From the cell containing the given text, extract its center point as [x, y] coordinate. 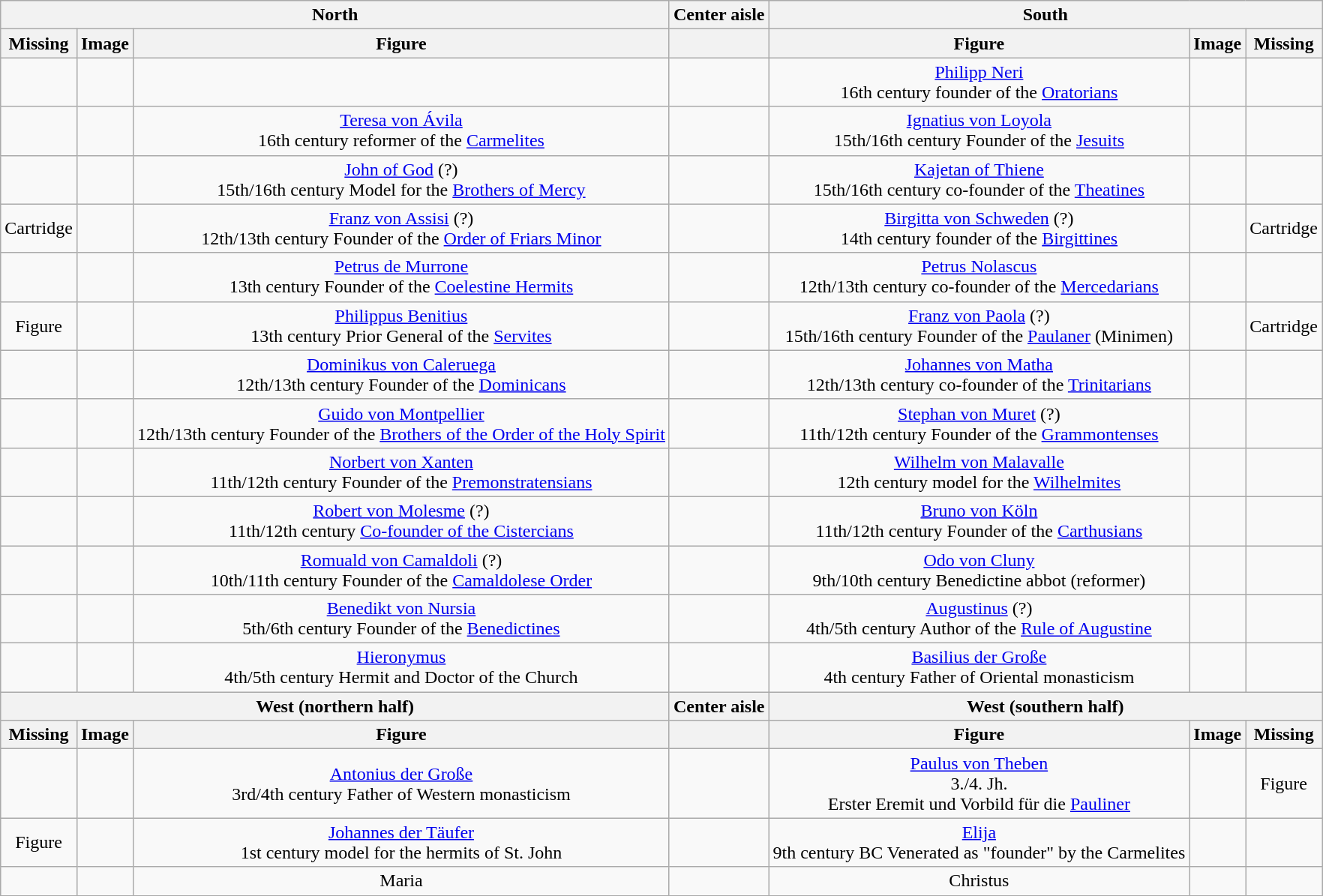
Ignatius von Loyola15th/16th century Founder of the Jesuits [979, 130]
Stephan von Muret (?)11th/12th century Founder of the Grammontenses [979, 423]
Birgitta von Schweden (?)14th century founder of the Birgittines [979, 228]
Christus [979, 881]
Guido von Montpellier12th/13th century Founder of the Brothers of the Order of the Holy Spirit [400, 423]
Petrus Nolascus12th/13th century co-founder of the Mercedarians [979, 277]
Teresa von Ávila16th century reformer of the Carmelites [400, 130]
Antonius der Große3rd/4th century Father of Western monasticism [400, 784]
Petrus de Murrone13th century Founder of the Coelestine Hermits [400, 277]
Norbert von Xanten11th/12th century Founder of the Premonstratensians [400, 472]
Hieronymus4th/5th century Hermit and Doctor of the Church [400, 667]
Romuald von Camaldoli (?)10th/11th century Founder of the Camaldolese Order [400, 570]
Benedikt von Nursia5th/6th century Founder of the Benedictines [400, 619]
Johannes der Täufer1st century model for the hermits of St. John [400, 843]
West (northern half) [335, 706]
Basilius der Große4th century Father of Oriental monasticism [979, 667]
Kajetan of Thiene15th/16th century co-founder of the Theatines [979, 180]
Robert von Molesme (?)11th/12th century Co-founder of the Cistercians [400, 520]
Elija9th century BC Venerated as "founder" by the Carmelites [979, 843]
West (southern half) [1045, 706]
Odo von Cluny9th/10th century Benedictine abbot (reformer) [979, 570]
North [335, 15]
Franz von Assisi (?)12th/13th century Founder of the Order of Friars Minor [400, 228]
Bruno von Köln11th/12th century Founder of the Carthusians [979, 520]
Johannes von Matha12th/13th century co-founder of the Trinitarians [979, 375]
John of God (?)15th/16th century Model for the Brothers of Mercy [400, 180]
Maria [400, 881]
Franz von Paola (?)15th/16th century Founder of the Paulaner (Minimen) [979, 325]
Augustinus (?)4th/5th century Author of the Rule of Augustine [979, 619]
South [1045, 15]
Dominikus von Caleruega12th/13th century Founder of the Dominicans [400, 375]
Paulus von Theben3./4. Jh.Erster Eremit und Vorbild für die Pauliner [979, 784]
Philippus Benitius13th century Prior General of the Servites [400, 325]
Philipp Neri16th century founder of the Oratorians [979, 82]
Wilhelm von Malavalle12th century model for the Wilhelmites [979, 472]
